Output the [X, Y] coordinate of the center of the cell containing the given text.  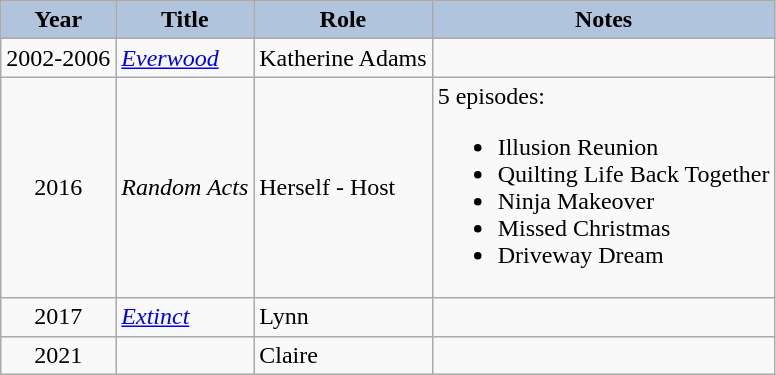
Random Acts [185, 188]
Year [58, 20]
2002-2006 [58, 58]
2017 [58, 317]
Everwood [185, 58]
Title [185, 20]
2016 [58, 188]
Katherine Adams [343, 58]
Lynn [343, 317]
5 episodes:Illusion ReunionQuilting Life Back TogetherNinja MakeoverMissed ChristmasDriveway Dream [604, 188]
Herself - Host [343, 188]
2021 [58, 355]
Claire [343, 355]
Role [343, 20]
Extinct [185, 317]
Notes [604, 20]
